Search for the cell housing the specified text and yield its (X, Y) center coordinate. 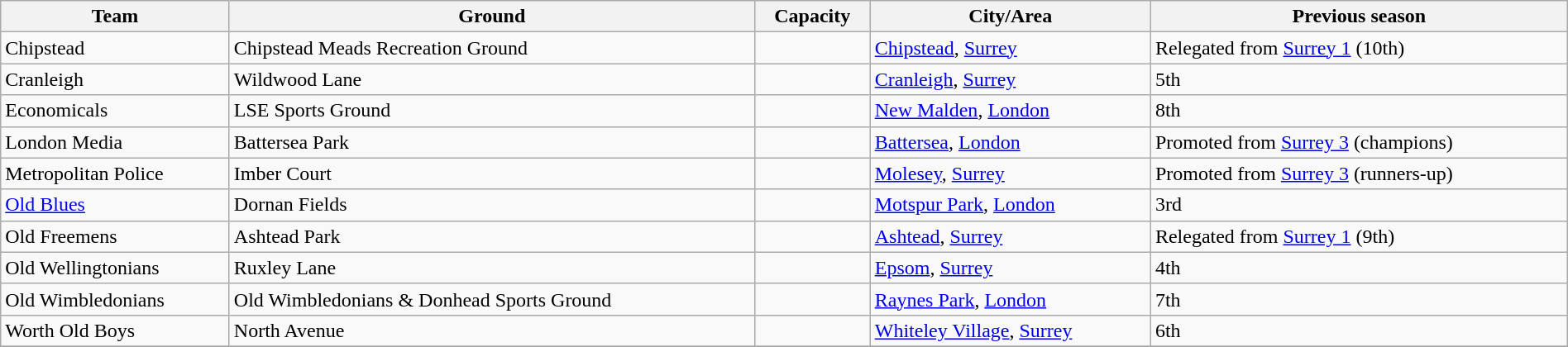
Capacity (812, 17)
Ruxley Lane (491, 268)
6th (1359, 330)
Wildwood Lane (491, 79)
Dornan Fields (491, 205)
Cranleigh, Surrey (1011, 79)
Raynes Park, London (1011, 299)
London Media (116, 142)
City/Area (1011, 17)
Battersea, London (1011, 142)
Cranleigh (116, 79)
Old Freemens (116, 236)
Previous season (1359, 17)
Old Blues (116, 205)
Worth Old Boys (116, 330)
Imber Court (491, 173)
Promoted from Surrey 3 (runners-up) (1359, 173)
8th (1359, 111)
Molesey, Surrey (1011, 173)
Chipstead, Surrey (1011, 48)
Epsom, Surrey (1011, 268)
7th (1359, 299)
Team (116, 17)
Chipstead Meads Recreation Ground (491, 48)
Economicals (116, 111)
Old Wimbledonians & Donhead Sports Ground (491, 299)
Old Wimbledonians (116, 299)
North Avenue (491, 330)
Ashtead Park (491, 236)
New Malden, London (1011, 111)
Relegated from Surrey 1 (10th) (1359, 48)
Ashtead, Surrey (1011, 236)
3rd (1359, 205)
Battersea Park (491, 142)
Whiteley Village, Surrey (1011, 330)
Old Wellingtonians (116, 268)
4th (1359, 268)
Ground (491, 17)
LSE Sports Ground (491, 111)
Relegated from Surrey 1 (9th) (1359, 236)
Chipstead (116, 48)
Metropolitan Police (116, 173)
5th (1359, 79)
Promoted from Surrey 3 (champions) (1359, 142)
Motspur Park, London (1011, 205)
